Search for the cell housing the specified text and yield its (x, y) center coordinate. 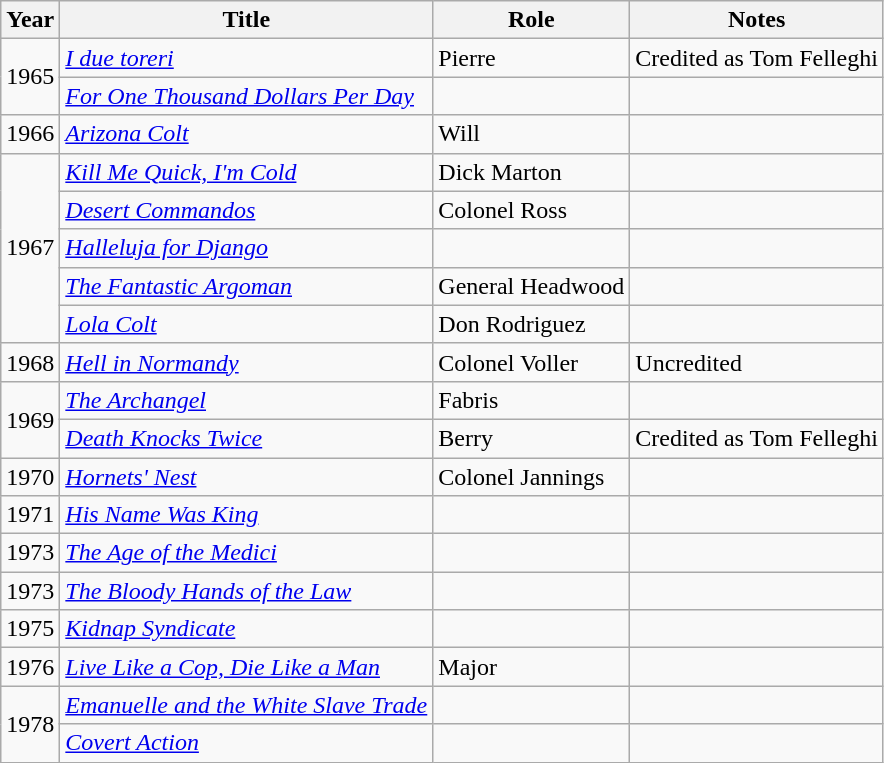
Live Like a Cop, Die Like a Man (246, 667)
Pierre (532, 58)
Colonel Jannings (532, 477)
Berry (532, 438)
Colonel Voller (532, 362)
Emanuelle and the White Slave Trade (246, 705)
Title (246, 20)
1971 (30, 515)
Fabris (532, 400)
Year (30, 20)
1975 (30, 629)
Don Rodriguez (532, 324)
Will (532, 134)
Arizona Colt (246, 134)
Major (532, 667)
1966 (30, 134)
1969 (30, 419)
Kidnap Syndicate (246, 629)
For One Thousand Dollars Per Day (246, 96)
Desert Commandos (246, 210)
Halleluja for Django (246, 248)
Role (532, 20)
Hell in Normandy (246, 362)
Uncredited (757, 362)
1967 (30, 248)
1978 (30, 724)
Hornets' Nest (246, 477)
Notes (757, 20)
Colonel Ross (532, 210)
Death Knocks Twice (246, 438)
His Name Was King (246, 515)
1970 (30, 477)
The Fantastic Argoman (246, 286)
1976 (30, 667)
General Headwood (532, 286)
1968 (30, 362)
Lola Colt (246, 324)
The Bloody Hands of the Law (246, 591)
1965 (30, 77)
I due toreri (246, 58)
Covert Action (246, 743)
The Archangel (246, 400)
Dick Marton (532, 172)
The Age of the Medici (246, 553)
Kill Me Quick, I'm Cold (246, 172)
